Scan for the cell matching the given text and deliver its [X, Y] coordinate at center. 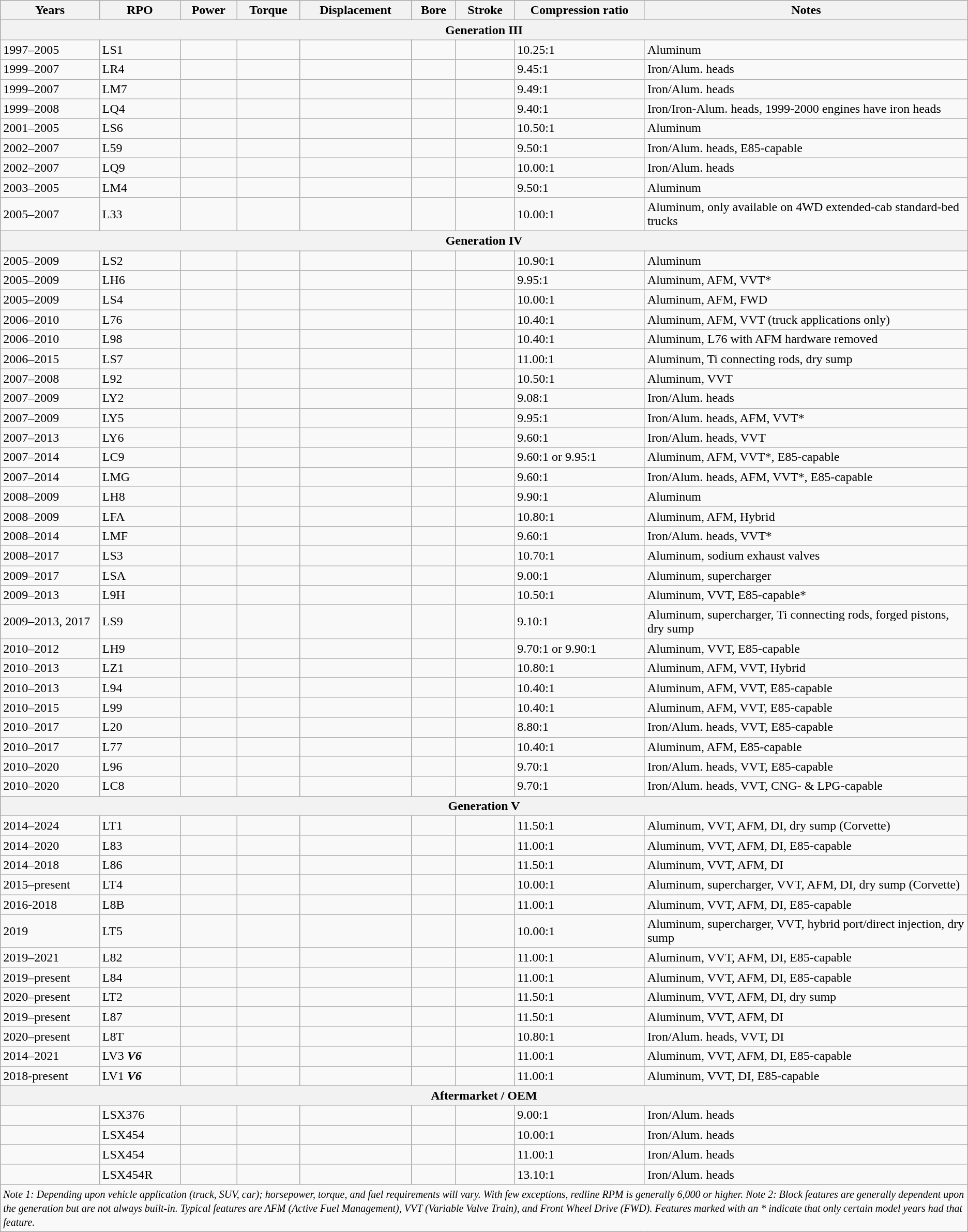
LC9 [140, 457]
2009–2017 [50, 576]
9.49:1 [580, 89]
L33 [140, 214]
LT5 [140, 931]
Notes [806, 10]
Aluminum, VVT, E85-capable* [806, 595]
2019 [50, 931]
L20 [140, 727]
9.60:1 or 9.95:1 [580, 457]
LT2 [140, 997]
LS7 [140, 359]
9.90:1 [580, 497]
Aluminum, AFM, VVT (truck applications only) [806, 320]
LSX454R [140, 1174]
LMG [140, 477]
LY2 [140, 398]
LM7 [140, 89]
LM4 [140, 187]
Iron/Alum. heads, VVT* [806, 536]
LT1 [140, 825]
L84 [140, 978]
RPO [140, 10]
Aluminum, VVT [806, 379]
2008–2014 [50, 536]
LS3 [140, 555]
LQ9 [140, 168]
1999–2008 [50, 109]
L59 [140, 148]
LS6 [140, 128]
LS1 [140, 50]
Aluminum, supercharger [806, 576]
Aluminum, AFM, FWD [806, 300]
9.45:1 [580, 69]
Aluminum, supercharger, VVT, hybrid port/direct injection, dry sump [806, 931]
Aluminum, VVT, AFM, DI, dry sump (Corvette) [806, 825]
LH8 [140, 497]
2014–2020 [50, 845]
2018-present [50, 1076]
2016-2018 [50, 905]
Iron/Alum. heads, E85-capable [806, 148]
Aluminum, supercharger, Ti connecting rods, forged pistons, dry sump [806, 622]
Generation III [484, 30]
LR4 [140, 69]
2008–2017 [50, 555]
9.70:1 or 9.90:1 [580, 649]
Iron/Alum. heads, AFM, VVT* [806, 418]
L76 [140, 320]
LV3 V6 [140, 1056]
LC8 [140, 786]
LH9 [140, 649]
1997–2005 [50, 50]
LY5 [140, 418]
Aluminum, sodium exhaust valves [806, 555]
10.70:1 [580, 555]
Compression ratio [580, 10]
2019–2021 [50, 958]
L87 [140, 1017]
2003–2005 [50, 187]
LFA [140, 516]
L8B [140, 905]
LSX376 [140, 1115]
2014–2018 [50, 865]
2005–2007 [50, 214]
Aluminum, VVT, E85-capable [806, 649]
L8T [140, 1036]
Aluminum, L76 with AFM hardware removed [806, 339]
Stroke [485, 10]
L77 [140, 747]
Aluminum, only available on 4WD extended-cab standard-bed trucks [806, 214]
Aluminum, Ti connecting rods, dry sump [806, 359]
LY6 [140, 438]
Displacement [356, 10]
13.10:1 [580, 1174]
2010–2012 [50, 649]
Aluminum, AFM, E85-capable [806, 747]
Aftermarket / OEM [484, 1095]
LMF [140, 536]
2010–2015 [50, 708]
LH6 [140, 280]
LZ1 [140, 668]
2007–2008 [50, 379]
Iron/Alum. heads, VVT, CNG- & LPG-capable [806, 786]
L92 [140, 379]
9.10:1 [580, 622]
LS2 [140, 260]
LV1 V6 [140, 1076]
9.40:1 [580, 109]
10.25:1 [580, 50]
Aluminum, VVT, DI, E85-capable [806, 1076]
L94 [140, 688]
Generation IV [484, 241]
8.80:1 [580, 727]
Iron/Alum. heads, AFM, VVT*, E85-capable [806, 477]
Years [50, 10]
LS4 [140, 300]
LT4 [140, 884]
Power [208, 10]
Aluminum, supercharger, VVT, AFM, DI, dry sump (Corvette) [806, 884]
9.08:1 [580, 398]
L98 [140, 339]
2015–present [50, 884]
L82 [140, 958]
Iron/Iron-Alum. heads, 1999-2000 engines have iron heads [806, 109]
2014–2024 [50, 825]
2009–2013 [50, 595]
L96 [140, 767]
L9H [140, 595]
Aluminum, AFM, VVT, Hybrid [806, 668]
LQ4 [140, 109]
Iron/Alum. heads, VVT [806, 438]
L86 [140, 865]
L83 [140, 845]
Aluminum, VVT, AFM, DI, dry sump [806, 997]
Aluminum, AFM, VVT*, E85-capable [806, 457]
2014–2021 [50, 1056]
Iron/Alum. heads, VVT, DI [806, 1036]
2009–2013, 2017 [50, 622]
10.90:1 [580, 260]
LSA [140, 576]
Aluminum, AFM, VVT* [806, 280]
L99 [140, 708]
2001–2005 [50, 128]
Bore [433, 10]
2007–2013 [50, 438]
LS9 [140, 622]
Generation V [484, 806]
Torque [268, 10]
Aluminum, AFM, Hybrid [806, 516]
2006–2015 [50, 359]
